From the cell containing the given text, extract its center point as [X, Y] coordinate. 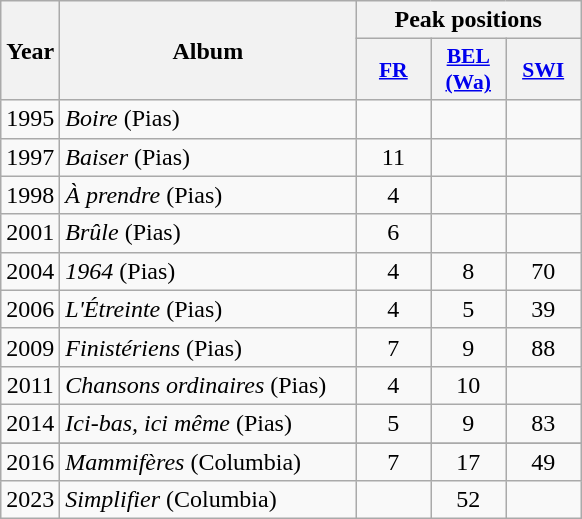
17 [468, 461]
2009 [30, 347]
Ici-bas, ici même (Pias) [208, 423]
Peak positions [468, 20]
2016 [30, 461]
L'Étreinte (Pias) [208, 309]
2011 [30, 385]
2023 [30, 500]
88 [544, 347]
BEL (Wa) [468, 70]
2006 [30, 309]
6 [394, 233]
2014 [30, 423]
52 [468, 500]
Mammifères (Columbia) [208, 461]
Chansons ordinaires (Pias) [208, 385]
1995 [30, 119]
Baiser (Pias) [208, 157]
Simplifier (Columbia) [208, 500]
49 [544, 461]
39 [544, 309]
70 [544, 271]
1997 [30, 157]
2004 [30, 271]
Finistériens (Pias) [208, 347]
1964 (Pias) [208, 271]
À prendre (Pias) [208, 195]
Album [208, 50]
8 [468, 271]
Boire (Pias) [208, 119]
83 [544, 423]
Year [30, 50]
SWI [544, 70]
FR [394, 70]
11 [394, 157]
10 [468, 385]
2001 [30, 233]
1998 [30, 195]
Brûle (Pias) [208, 233]
